Output the [x, y] coordinate of the center of the cell containing the given text.  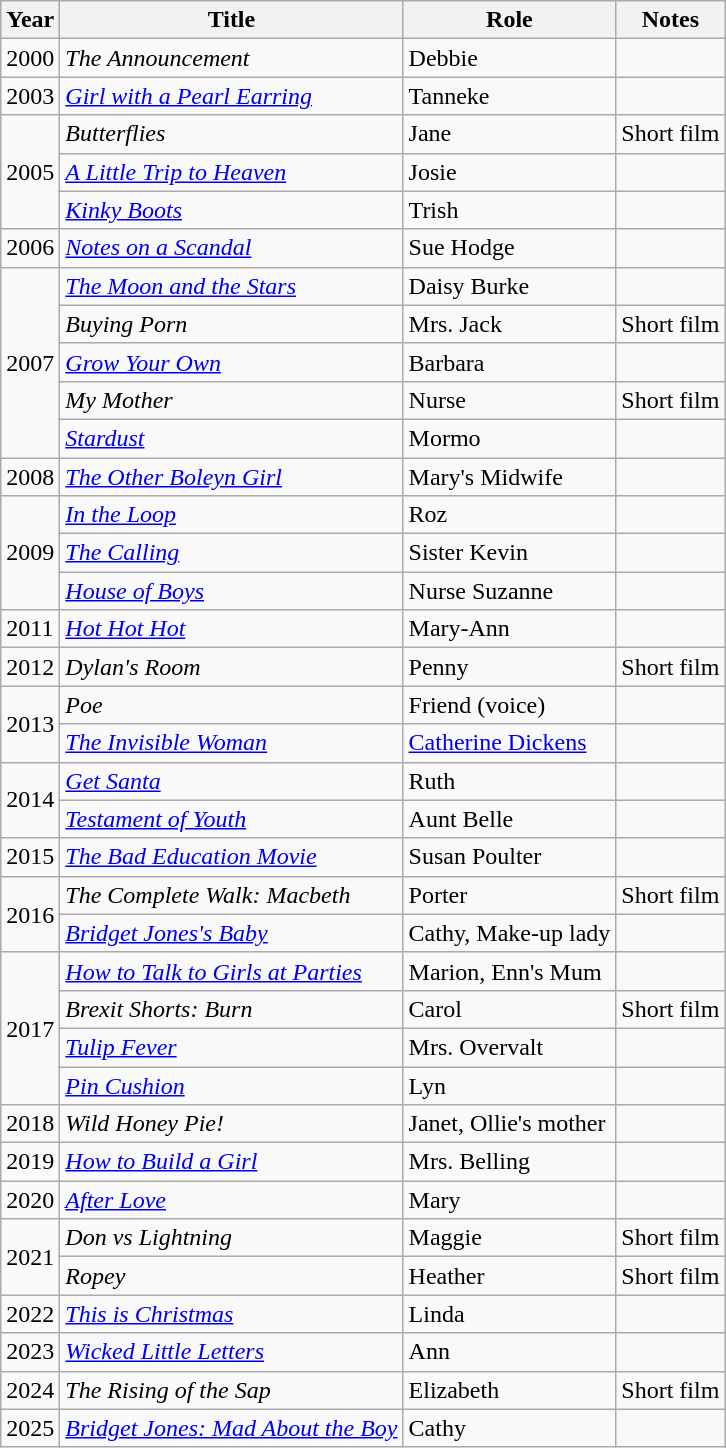
2009 [30, 553]
Grow Your Own [232, 362]
Mrs. Belling [510, 1162]
Cathy, Make-up lady [510, 933]
Mrs. Overvalt [510, 1047]
Porter [510, 895]
Mary-Ann [510, 629]
2013 [30, 724]
Mormo [510, 438]
Poe [232, 705]
2006 [30, 248]
Roz [510, 515]
2012 [30, 667]
Wicked Little Letters [232, 1352]
2018 [30, 1124]
Butterflies [232, 134]
Year [30, 20]
Tanneke [510, 96]
After Love [232, 1200]
Nurse Suzanne [510, 591]
Bridget Jones: Mad About the Boy [232, 1428]
Bridget Jones's Baby [232, 933]
Daisy Burke [510, 286]
Dylan's Room [232, 667]
Lyn [510, 1085]
2022 [30, 1314]
Mary's Midwife [510, 477]
Nurse [510, 400]
Aunt Belle [510, 819]
Debbie [510, 58]
The Other Boleyn Girl [232, 477]
Girl with a Pearl Earring [232, 96]
Hot Hot Hot [232, 629]
The Calling [232, 553]
Sue Hodge [510, 248]
2016 [30, 914]
Title [232, 20]
House of Boys [232, 591]
Jane [510, 134]
Trish [510, 210]
Friend (voice) [510, 705]
Sister Kevin [510, 553]
2023 [30, 1352]
Buying Porn [232, 324]
Mary [510, 1200]
Penny [510, 667]
Heather [510, 1276]
The Invisible Woman [232, 743]
Barbara [510, 362]
This is Christmas [232, 1314]
Stardust [232, 438]
The Rising of the Sap [232, 1390]
Don vs Lightning [232, 1238]
Tulip Fever [232, 1047]
Catherine Dickens [510, 743]
2005 [30, 172]
Testament of Youth [232, 819]
Cathy [510, 1428]
The Complete Walk: Macbeth [232, 895]
2021 [30, 1257]
My Mother [232, 400]
The Moon and the Stars [232, 286]
Notes on a Scandal [232, 248]
2007 [30, 362]
Susan Poulter [510, 857]
2025 [30, 1428]
2011 [30, 629]
The Announcement [232, 58]
Mrs. Jack [510, 324]
2024 [30, 1390]
How to Talk to Girls at Parties [232, 971]
Brexit Shorts: Burn [232, 1009]
2019 [30, 1162]
In the Loop [232, 515]
Wild Honey Pie! [232, 1124]
Get Santa [232, 781]
2020 [30, 1200]
2003 [30, 96]
Role [510, 20]
The Bad Education Movie [232, 857]
Ann [510, 1352]
Josie [510, 172]
Kinky Boots [232, 210]
Ruth [510, 781]
2014 [30, 800]
Carol [510, 1009]
Maggie [510, 1238]
2015 [30, 857]
2017 [30, 1028]
A Little Trip to Heaven [232, 172]
Notes [670, 20]
How to Build a Girl [232, 1162]
Janet, Ollie's mother [510, 1124]
Linda [510, 1314]
Marion, Enn's Mum [510, 971]
Ropey [232, 1276]
2008 [30, 477]
2000 [30, 58]
Elizabeth [510, 1390]
Pin Cushion [232, 1085]
